Detect which cell encompasses the target text, then output its (x, y) center coordinate. 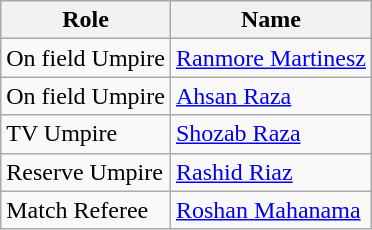
Roshan Mahanama (270, 210)
Role (86, 20)
TV Umpire (86, 134)
Reserve Umpire (86, 172)
Name (270, 20)
Shozab Raza (270, 134)
Match Referee (86, 210)
Ahsan Raza (270, 96)
Ranmore Martinesz (270, 58)
Rashid Riaz (270, 172)
